Identify which cell holds the provided text, then report its (x, y) central coordinate. 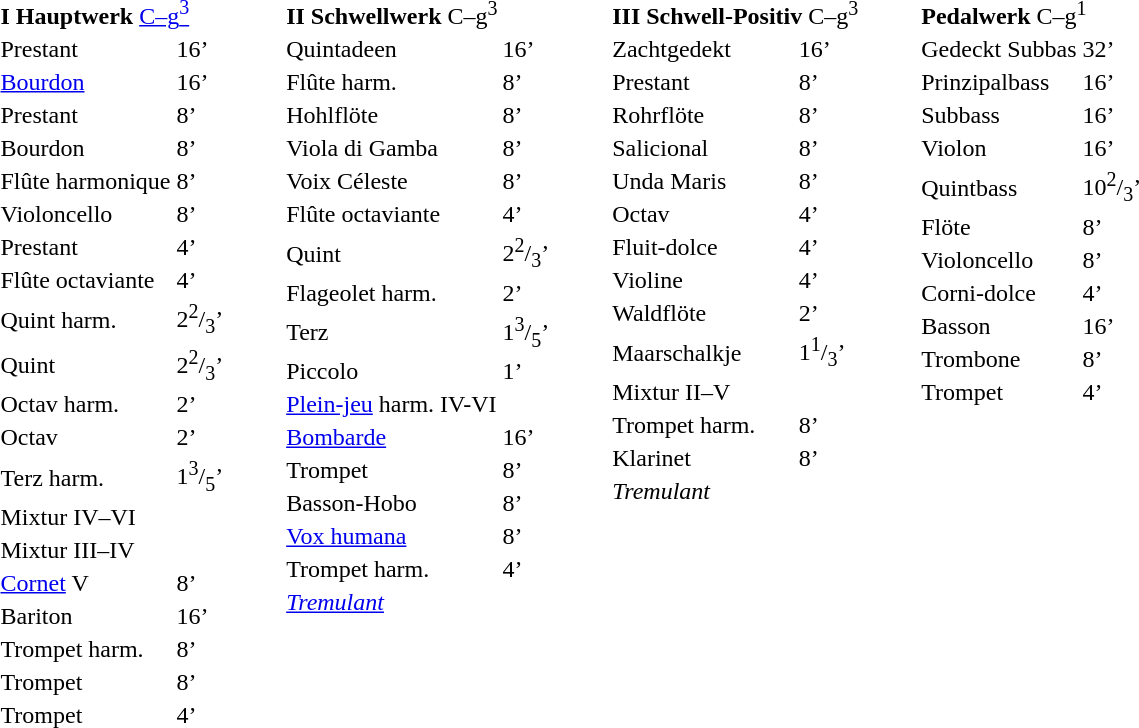
Fluit-dolce (703, 247)
Gedeckt Subbas (999, 49)
Trombone (999, 359)
Klarinet (703, 458)
1’ (526, 372)
Basson-Hobo (392, 504)
Flöte (999, 227)
Corni-dolce (999, 293)
Flageolet harm. (392, 293)
Bombarde (392, 438)
Plein-jeu harm. IV-VI (392, 405)
Basson (999, 326)
Mixtur II–V (703, 392)
Maarschalkje (703, 352)
Violon (999, 148)
Octav (703, 214)
11/3’ (828, 352)
Violine (703, 280)
Flûte octaviante (392, 214)
Quintbass (999, 188)
Waldflöte (703, 313)
Prestant (703, 82)
Quint (392, 254)
Flûte harm. (392, 82)
Vox humana (392, 537)
Prinzipalbass (999, 82)
Viola di Gamba (392, 148)
Subbass (999, 115)
Quintadeen (392, 49)
Voix Céleste (392, 181)
Violoncello (999, 260)
Hohlflöte (392, 115)
Rohrflöte (703, 115)
Unda Maris (703, 181)
Terz (392, 332)
Salicional (703, 148)
Zachtgedekt (703, 49)
Piccolo (392, 372)
